Return (x, y) of the center of cell containing provided text 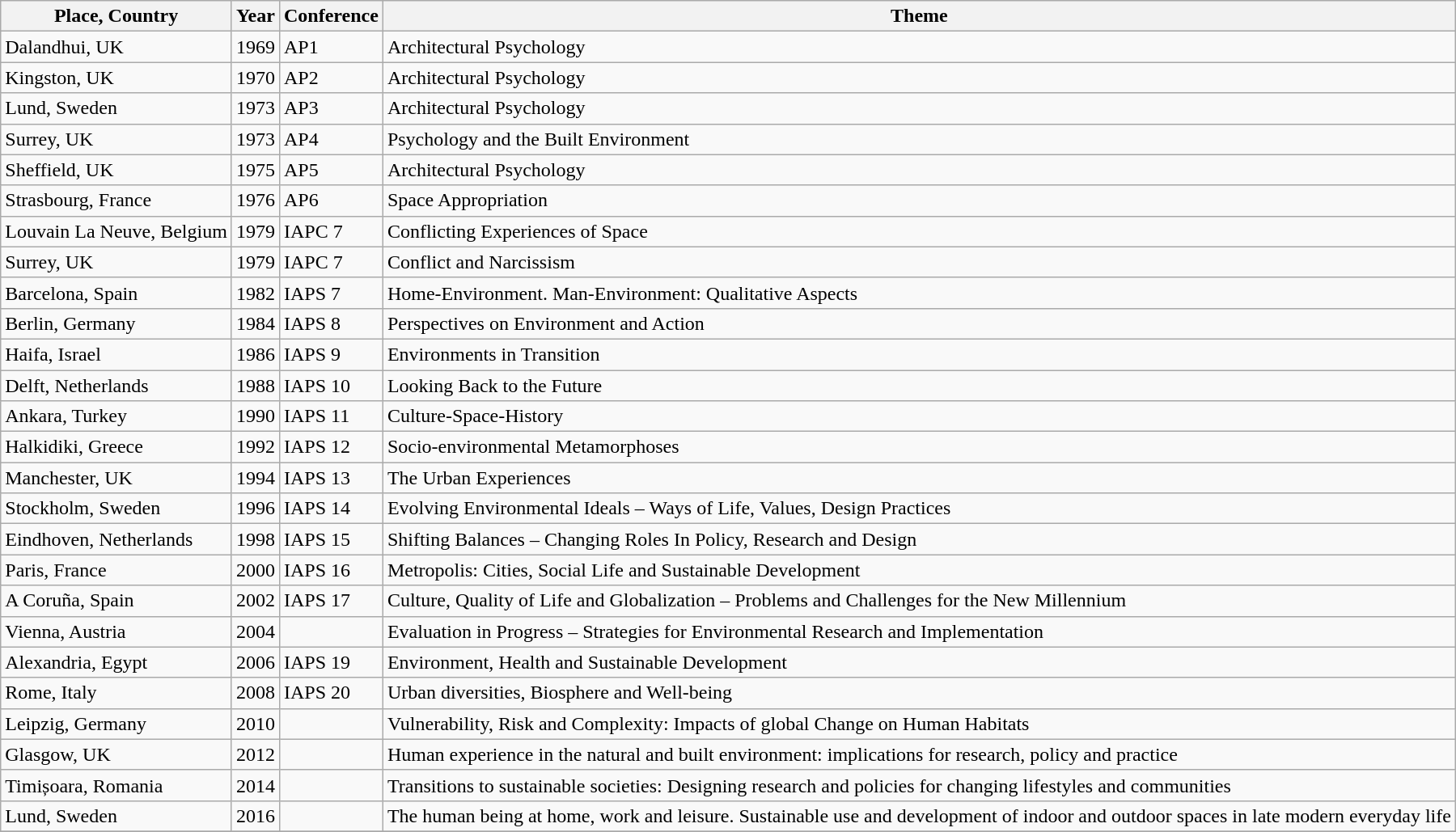
Eindhoven, Netherlands (116, 539)
Timișoara, Romania (116, 785)
Evolving Environmental Ideals – Ways of Life, Values, Design Practices (919, 509)
Conflict and Narcissism (919, 262)
Evaluation in Progress – Strategies for Environmental Research and Implementation (919, 631)
Culture-Space-History (919, 416)
AP5 (331, 170)
Year (256, 16)
Delft, Netherlands (116, 386)
Culture, Quality of Life and Globalization – Problems and Challenges for the New Millennium (919, 601)
A Coruña, Spain (116, 601)
IAPS 7 (331, 293)
1994 (256, 478)
Glasgow, UK (116, 754)
Haifa, Israel (116, 354)
IAPS 12 (331, 447)
Transitions to sustainable societies: Designing research and policies for changing lifestyles and communities (919, 785)
Rome, Italy (116, 693)
Human experience in the natural and built environment: implications for research, policy and practice (919, 754)
AP1 (331, 47)
The human being at home, work and leisure. Sustainable use and development of indoor and outdoor spaces in late modern everyday life (919, 816)
Barcelona, Spain (116, 293)
Looking Back to the Future (919, 386)
Theme (919, 16)
Manchester, UK (116, 478)
2006 (256, 662)
Socio-environmental Metamorphoses (919, 447)
Psychology and the Built Environment (919, 139)
Strasbourg, France (116, 201)
IAPS 10 (331, 386)
1996 (256, 509)
Environment, Health and Sustainable Development (919, 662)
1988 (256, 386)
Ankara, Turkey (116, 416)
IAPS 11 (331, 416)
2008 (256, 693)
Vulnerability, Risk and Complexity: Impacts of global Change on Human Habitats (919, 724)
Sheffield, UK (116, 170)
Environments in Transition (919, 354)
Louvain La Neuve, Belgium (116, 231)
Paris, France (116, 570)
1982 (256, 293)
Space Appropriation (919, 201)
Home-Environment. Man-Environment: Qualitative Aspects (919, 293)
1984 (256, 323)
IAPS 14 (331, 509)
Stockholm, Sweden (116, 509)
Place, Country (116, 16)
1969 (256, 47)
2004 (256, 631)
1990 (256, 416)
2014 (256, 785)
2010 (256, 724)
IAPS 17 (331, 601)
2012 (256, 754)
Halkidiki, Greece (116, 447)
1970 (256, 78)
2000 (256, 570)
Leipzig, Germany (116, 724)
Alexandria, Egypt (116, 662)
1992 (256, 447)
Berlin, Germany (116, 323)
2016 (256, 816)
Conflicting Experiences of Space (919, 231)
IAPS 9 (331, 354)
AP4 (331, 139)
Perspectives on Environment and Action (919, 323)
Urban diversities, Biosphere and Well-being (919, 693)
Metropolis: Cities, Social Life and Sustainable Development (919, 570)
The Urban Experiences (919, 478)
Shifting Balances – Changing Roles In Policy, Research and Design (919, 539)
IAPS 16 (331, 570)
AP6 (331, 201)
Dalandhui, UK (116, 47)
IAPS 15 (331, 539)
Conference (331, 16)
IAPS 19 (331, 662)
1998 (256, 539)
Vienna, Austria (116, 631)
AP3 (331, 108)
1986 (256, 354)
AP2 (331, 78)
IAPS 13 (331, 478)
IAPS 20 (331, 693)
Kingston, UK (116, 78)
1975 (256, 170)
2002 (256, 601)
IAPS 8 (331, 323)
1976 (256, 201)
